Return the (x, y) coordinate for the center point of the cell that contains the specified text.  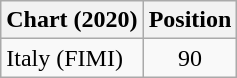
90 (190, 58)
Italy (FIMI) (72, 58)
Position (190, 20)
Chart (2020) (72, 20)
